Detect which cell encompasses the target text, then output its (x, y) center coordinate. 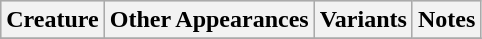
Other Appearances (209, 20)
Notes (446, 20)
Creature (52, 20)
Variants (363, 20)
